Detect which cell encompasses the target text, then output its (X, Y) center coordinate. 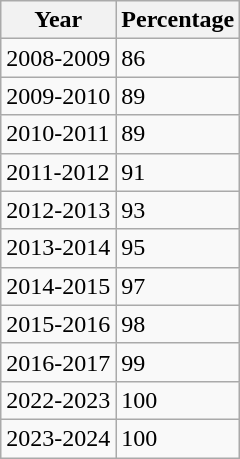
2011-2012 (58, 172)
99 (178, 362)
2016-2017 (58, 362)
98 (178, 324)
2012-2013 (58, 210)
2010-2011 (58, 134)
91 (178, 172)
86 (178, 58)
97 (178, 286)
2015-2016 (58, 324)
2009-2010 (58, 96)
Percentage (178, 20)
95 (178, 248)
2023-2024 (58, 438)
2008-2009 (58, 58)
Year (58, 20)
2013-2014 (58, 248)
93 (178, 210)
2014-2015 (58, 286)
2022-2023 (58, 400)
